Return [x, y] of the center of cell containing provided text 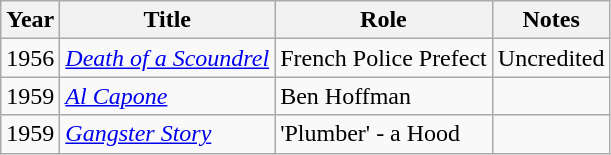
Role [384, 20]
Notes [551, 20]
Uncredited [551, 58]
Gangster Story [168, 134]
Death of a Scoundrel [168, 58]
Ben Hoffman [384, 96]
Year [30, 20]
1956 [30, 58]
'Plumber' - a Hood [384, 134]
Title [168, 20]
French Police Prefect [384, 58]
Al Capone [168, 96]
